Detect which cell encompasses the target text, then output its (x, y) center coordinate. 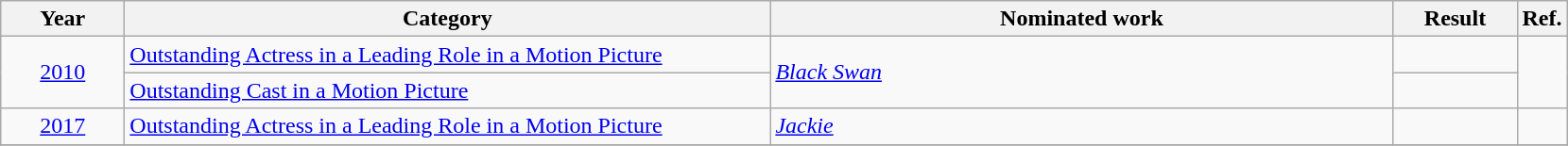
Year (62, 19)
Outstanding Cast in a Motion Picture (448, 90)
Category (448, 19)
Black Swan (1081, 73)
Nominated work (1081, 19)
Jackie (1081, 126)
Result (1456, 19)
2010 (62, 73)
2017 (62, 126)
Ref. (1542, 19)
